From the cell containing the given text, extract its center point as [X, Y] coordinate. 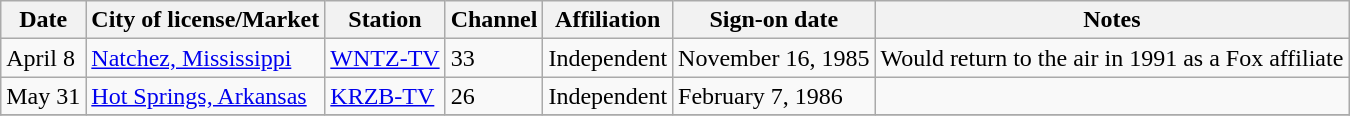
February 7, 1986 [774, 96]
26 [494, 96]
November 16, 1985 [774, 58]
KRZB-TV [385, 96]
Hot Springs, Arkansas [206, 96]
Station [385, 20]
33 [494, 58]
City of license/Market [206, 20]
May 31 [44, 96]
Would return to the air in 1991 as a Fox affiliate [1112, 58]
Channel [494, 20]
Natchez, Mississippi [206, 58]
WNTZ-TV [385, 58]
Date [44, 20]
April 8 [44, 58]
Affiliation [608, 20]
Notes [1112, 20]
Sign-on date [774, 20]
